Pinpoint the cell where the given text exists, returning its [x, y] midpoint coordinate. 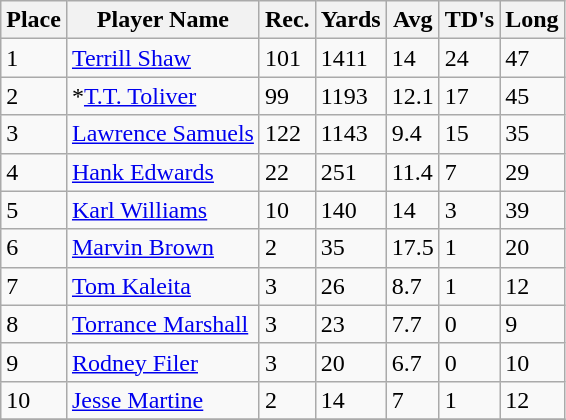
11.4 [412, 172]
Player Name [162, 20]
Rodney Filer [162, 362]
251 [350, 172]
Tom Kaleita [162, 286]
12.1 [412, 96]
22 [287, 172]
101 [287, 58]
Marvin Brown [162, 248]
99 [287, 96]
8.7 [412, 286]
6 [34, 248]
Avg [412, 20]
4 [34, 172]
Terrill Shaw [162, 58]
Hank Edwards [162, 172]
Torrance Marshall [162, 324]
Yards [350, 20]
Lawrence Samuels [162, 134]
26 [350, 286]
TD's [469, 20]
*T.T. Toliver [162, 96]
Karl Williams [162, 210]
5 [34, 210]
29 [532, 172]
140 [350, 210]
1411 [350, 58]
7.7 [412, 324]
9.4 [412, 134]
122 [287, 134]
Long [532, 20]
Rec. [287, 20]
8 [34, 324]
17.5 [412, 248]
1193 [350, 96]
23 [350, 324]
17 [469, 96]
15 [469, 134]
Place [34, 20]
39 [532, 210]
6.7 [412, 362]
24 [469, 58]
47 [532, 58]
Jesse Martine [162, 400]
1143 [350, 134]
45 [532, 96]
